Pinpoint the cell where the given text exists, returning its [x, y] midpoint coordinate. 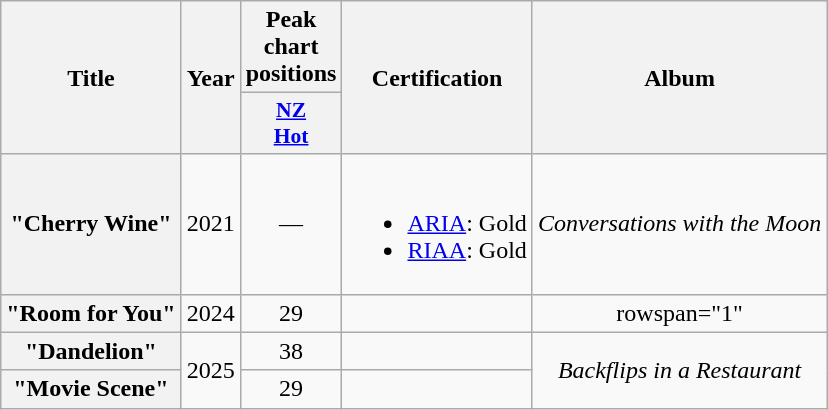
Peak chart positions [291, 47]
2024 [210, 313]
2021 [210, 224]
NZHot [291, 124]
Year [210, 78]
38 [291, 351]
2025 [210, 370]
rowspan="1" [679, 313]
— [291, 224]
"Dandelion" [91, 351]
"Room for You" [91, 313]
Conversations with the Moon [679, 224]
Title [91, 78]
ARIA: GoldRIAA: Gold [437, 224]
Certification [437, 78]
Album [679, 78]
"Cherry Wine" [91, 224]
Backflips in a Restaurant [679, 370]
"Movie Scene" [91, 389]
